From the cell containing the given text, extract its center point as [X, Y] coordinate. 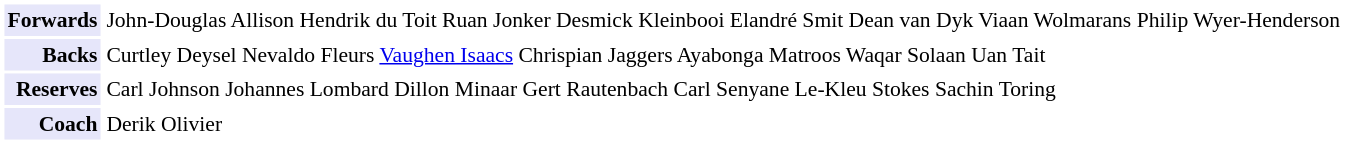
Curtley Deysel Nevaldo Fleurs Vaughen Isaacs Chrispian Jaggers Ayabonga Matroos Waqar Solaan Uan Tait [723, 55]
Reserves [52, 90]
Backs [52, 55]
Forwards [52, 20]
Coach [52, 124]
John-Douglas Allison Hendrik du Toit Ruan Jonker Desmick Kleinbooi Elandré Smit Dean van Dyk Viaan Wolmarans Philip Wyer-Henderson [723, 20]
Carl Johnson Johannes Lombard Dillon Minaar Gert Rautenbach Carl Senyane Le-Kleu Stokes Sachin Toring [723, 90]
Derik Olivier [723, 124]
